Pinpoint the cell where the given text exists, returning its (X, Y) midpoint coordinate. 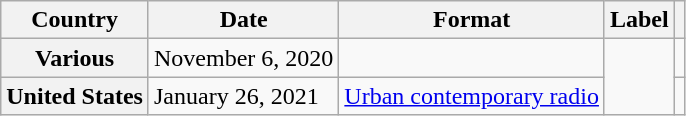
Country (75, 20)
Urban contemporary radio (472, 96)
United States (75, 96)
January 26, 2021 (243, 96)
Format (472, 20)
Various (75, 58)
November 6, 2020 (243, 58)
Label (639, 20)
Date (243, 20)
